For the text-containing cell, return its midpoint in [X, Y] coordinate format. 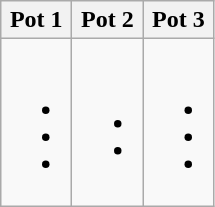
Pot 1 [36, 20]
Pot 2 [108, 20]
Pot 3 [178, 20]
